Provide the (X, Y) coordinate of the cell's center where the given text is located.  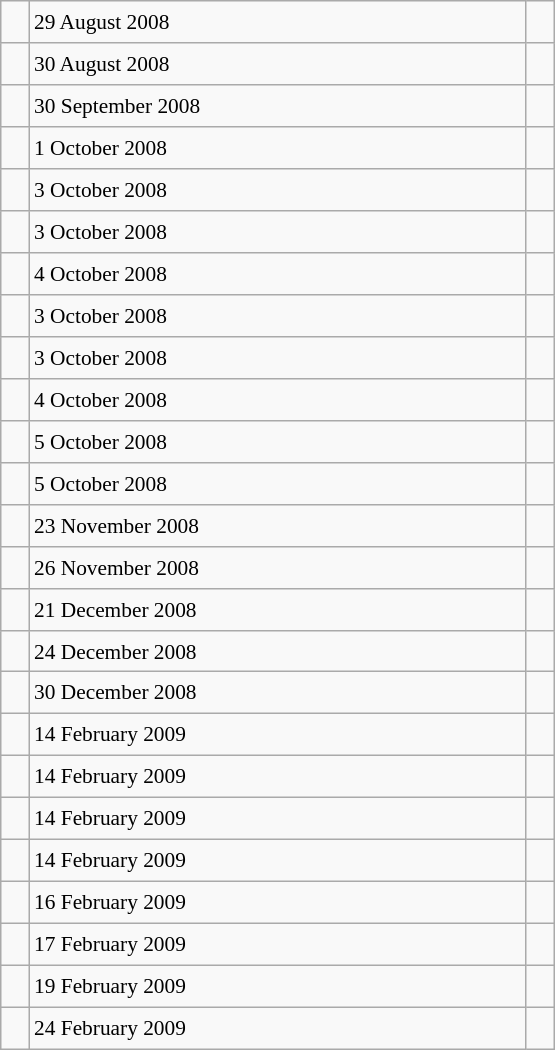
30 December 2008 (278, 693)
19 February 2009 (278, 986)
17 February 2009 (278, 945)
16 February 2009 (278, 903)
1 October 2008 (278, 148)
21 December 2008 (278, 609)
30 August 2008 (278, 64)
23 November 2008 (278, 525)
29 August 2008 (278, 22)
26 November 2008 (278, 567)
30 September 2008 (278, 106)
24 February 2009 (278, 1028)
24 December 2008 (278, 651)
